Pinpoint the cell where the given text exists, returning its [X, Y] midpoint coordinate. 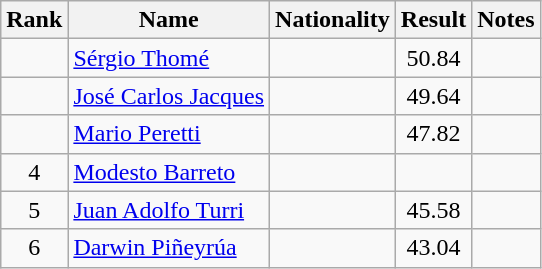
Sérgio Thomé [169, 58]
Mario Peretti [169, 134]
Juan Adolfo Turri [169, 210]
45.58 [433, 210]
6 [34, 248]
50.84 [433, 58]
5 [34, 210]
José Carlos Jacques [169, 96]
Modesto Barreto [169, 172]
47.82 [433, 134]
Darwin Piñeyrúa [169, 248]
Result [433, 20]
Notes [506, 20]
43.04 [433, 248]
Nationality [333, 20]
Rank [34, 20]
Name [169, 20]
4 [34, 172]
49.64 [433, 96]
